From the cell containing the given text, extract its center point as (X, Y) coordinate. 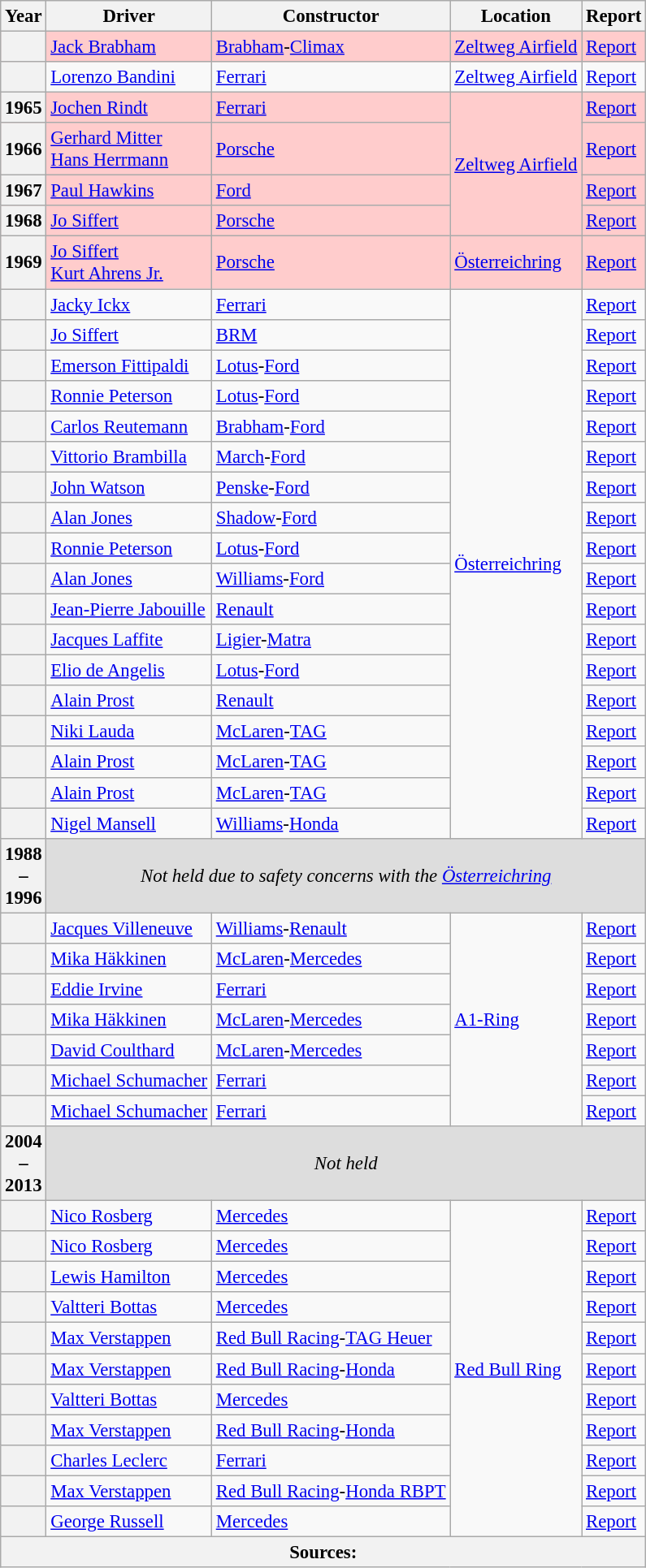
Paul Hawkins (129, 191)
1966 (24, 149)
Jacques Laffite (129, 640)
Constructor (330, 16)
Penske-Ford (330, 487)
George Russell (129, 1522)
David Coulthard (129, 1050)
Ligier-Matra (330, 640)
Williams-Honda (330, 823)
Driver (129, 16)
2004–2013 (24, 1164)
Eddie Irvine (129, 989)
Not held due to safety concerns with the Österreichring (346, 875)
BRM (330, 335)
Jack Brabham (129, 47)
Emerson Fittipaldi (129, 365)
Not held (346, 1164)
Gerhard Mitter Hans Herrmann (129, 149)
1968 (24, 222)
Jean-Pierre Jabouille (129, 610)
A1-Ring (516, 1020)
Nigel Mansell (129, 823)
Williams-Renault (330, 928)
Brabham-Ford (330, 426)
Carlos Reutemann (129, 426)
Red Bull Racing-Honda RBPT (330, 1491)
Vittorio Brambilla (129, 457)
1988–1996 (24, 875)
Year (24, 16)
Shadow-Ford (330, 518)
1967 (24, 191)
John Watson (129, 487)
Jacky Ickx (129, 305)
1965 (24, 108)
Jochen Rindt (129, 108)
Ford (330, 191)
Elio de Angelis (129, 671)
Charles Leclerc (129, 1460)
Jo Siffert Kurt Ahrens Jr. (129, 263)
Red Bull Racing-TAG Heuer (330, 1338)
Sources: (323, 1552)
Lorenzo Bandini (129, 77)
Niki Lauda (129, 732)
Brabham-Climax (330, 47)
Lewis Hamilton (129, 1277)
March-Ford (330, 457)
Jacques Villeneuve (129, 928)
Williams-Ford (330, 579)
Red Bull Ring (516, 1369)
Location (516, 16)
1969 (24, 263)
